Identify which cell holds the provided text, then report its [X, Y] central coordinate. 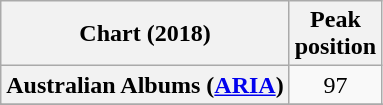
Chart (2018) [145, 34]
Peakposition [335, 34]
97 [335, 85]
Australian Albums (ARIA) [145, 85]
